Extract the [X, Y] coordinate from the center of the cell holding the provided text.  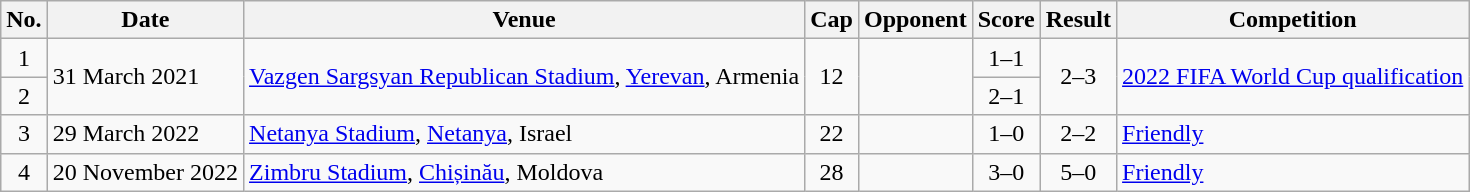
1 [24, 58]
Competition [1293, 20]
Score [1006, 20]
1–1 [1006, 58]
Vazgen Sargsyan Republican Stadium, Yerevan, Armenia [524, 77]
Cap [832, 20]
3 [24, 134]
3–0 [1006, 172]
28 [832, 172]
Venue [524, 20]
Date [145, 20]
2–1 [1006, 96]
1–0 [1006, 134]
No. [24, 20]
29 March 2022 [145, 134]
2–3 [1078, 77]
Netanya Stadium, Netanya, Israel [524, 134]
5–0 [1078, 172]
2 [24, 96]
2022 FIFA World Cup qualification [1293, 77]
Opponent [915, 20]
Zimbru Stadium, Chișinău, Moldova [524, 172]
22 [832, 134]
2–2 [1078, 134]
Result [1078, 20]
4 [24, 172]
12 [832, 77]
20 November 2022 [145, 172]
31 March 2021 [145, 77]
